Provide the [x, y] coordinate of the cell's center where the given text is located.  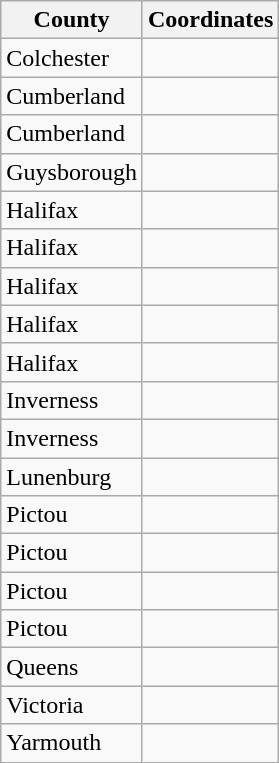
Colchester [72, 58]
Yarmouth [72, 743]
Lunenburg [72, 477]
County [72, 20]
Victoria [72, 705]
Coordinates [210, 20]
Queens [72, 667]
Guysborough [72, 172]
